From the cell containing the given text, extract its center point as [X, Y] coordinate. 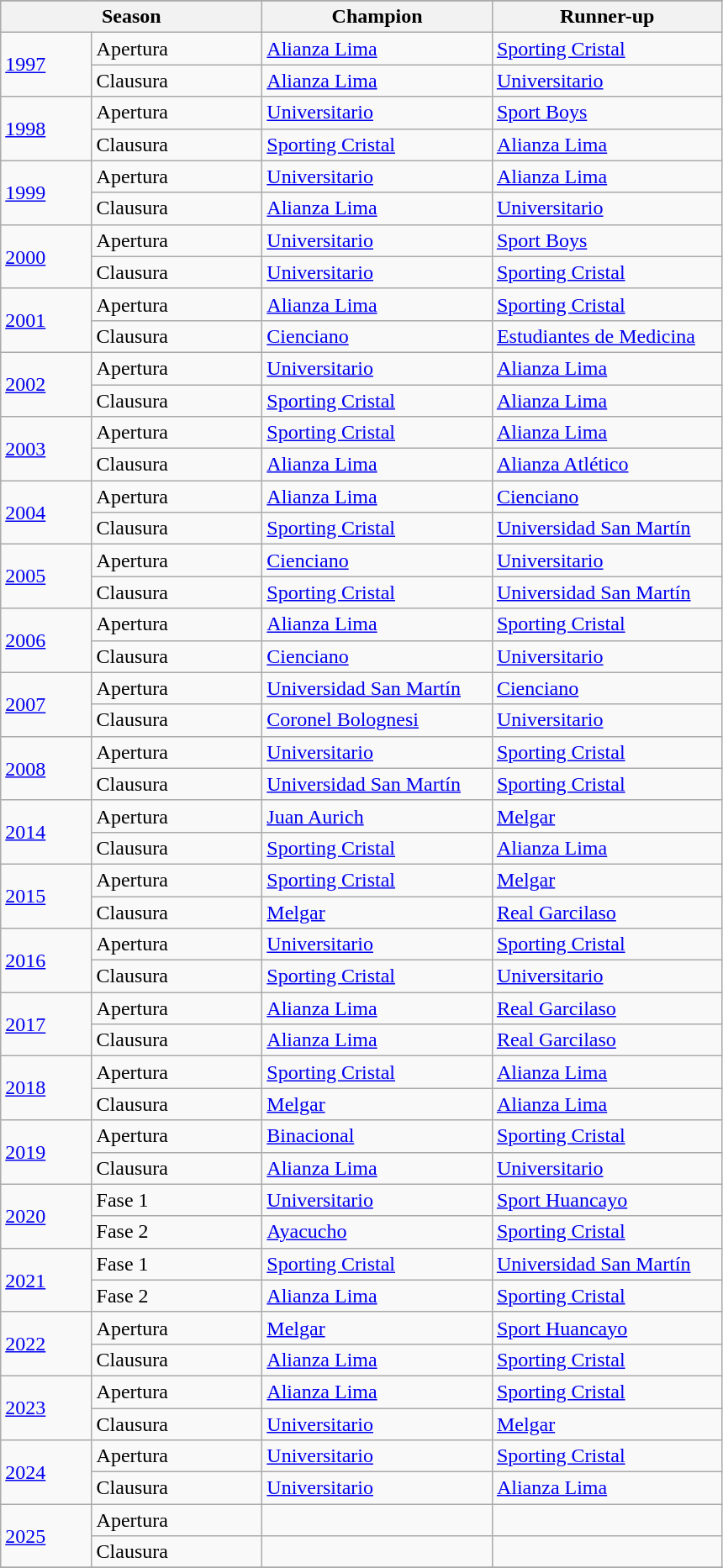
Binacional [377, 1136]
2002 [46, 384]
Runner-up [607, 17]
2020 [46, 1216]
2019 [46, 1152]
2008 [46, 768]
2007 [46, 704]
2025 [46, 1536]
2023 [46, 1408]
2003 [46, 449]
Coronel Bolognesi [377, 720]
Estudiantes de Medicina [607, 336]
2016 [46, 960]
1998 [46, 129]
2018 [46, 1088]
Ayacucho [377, 1232]
2005 [46, 576]
2021 [46, 1280]
2022 [46, 1344]
Juan Aurich [377, 816]
1999 [46, 192]
2015 [46, 896]
Champion [377, 17]
2017 [46, 1024]
Season [131, 17]
2001 [46, 320]
2004 [46, 513]
1997 [46, 65]
2006 [46, 640]
2014 [46, 832]
2024 [46, 1472]
2000 [46, 256]
Alianza Atlético [607, 465]
